Return the (x, y) coordinate for the center point of the cell that contains the specified text.  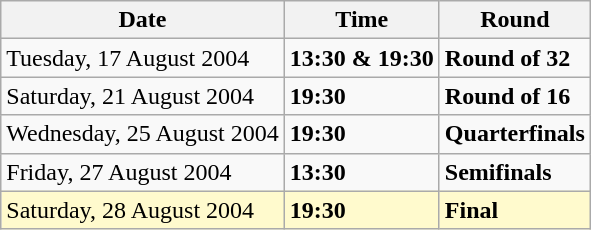
Round (514, 20)
13:30 (362, 172)
Round of 32 (514, 58)
Friday, 27 August 2004 (143, 172)
Saturday, 21 August 2004 (143, 96)
Time (362, 20)
13:30 & 19:30 (362, 58)
Tuesday, 17 August 2004 (143, 58)
Wednesday, 25 August 2004 (143, 134)
Final (514, 210)
Semifinals (514, 172)
Quarterfinals (514, 134)
Round of 16 (514, 96)
Date (143, 20)
Saturday, 28 August 2004 (143, 210)
